Pinpoint the cell where the given text exists, returning its (x, y) midpoint coordinate. 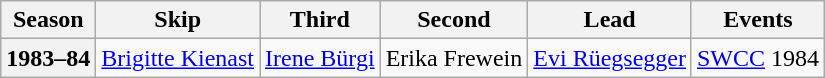
Third (320, 20)
Erika Frewein (454, 58)
Brigitte Kienast (178, 58)
Events (758, 20)
Skip (178, 20)
Second (454, 20)
Lead (610, 20)
1983–84 (48, 58)
SWCC 1984 (758, 58)
Irene Bürgi (320, 58)
Evi Rüegsegger (610, 58)
Season (48, 20)
